From the cell containing the given text, extract its center point as [X, Y] coordinate. 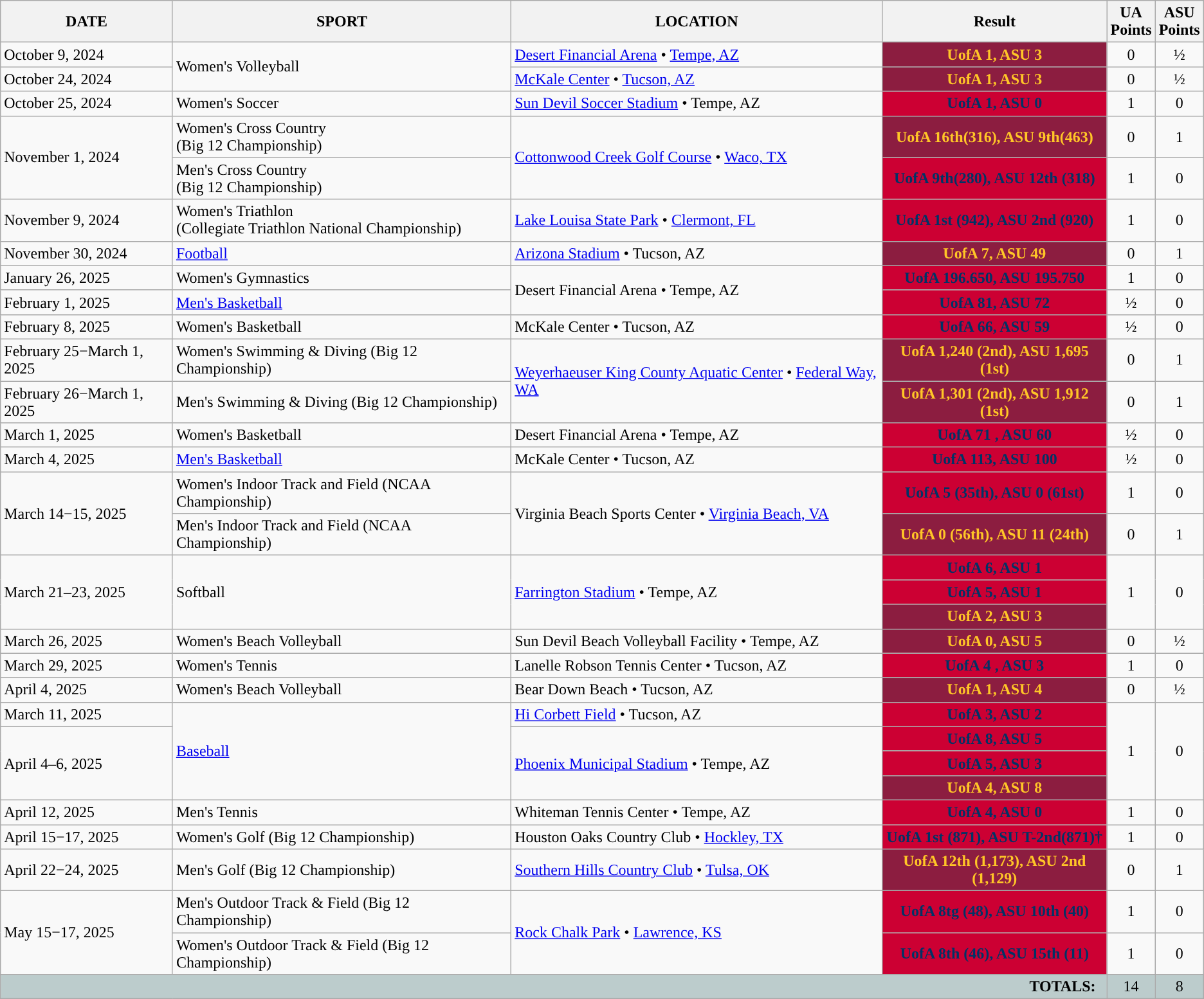
Hi Corbett Field • Tucson, AZ [697, 714]
14 [1131, 987]
Rock Chalk Park • Lawrence, KS [697, 933]
October 9, 2024 [87, 55]
Women's Indoor Track and Field (NCAA Championship) [342, 492]
Men's Indoor Track and Field (NCAA Championship) [342, 535]
UofA 66, ASU 59 [995, 327]
Houston Oaks Country Club • Hockley, TX [697, 836]
UofA 1,301 (2nd), ASU 1,912 (1st) [995, 401]
November 30, 2024 [87, 253]
March 26, 2025 [87, 641]
Women's Volleyball [342, 67]
November 9, 2024 [87, 220]
March 14−15, 2025 [87, 514]
UofA 1st (942), ASU 2nd (920) [995, 220]
May 15−17, 2025 [87, 933]
UofA 2, ASU 3 [995, 616]
UofA 196.650, ASU 195.750 [995, 278]
UofA 5, ASU 3 [995, 763]
UofA 16th(316), ASU 9th(463) [995, 136]
TOTALS: [554, 987]
Football [342, 253]
March 29, 2025 [87, 665]
UofA 1, ASU 0 [995, 104]
February 1, 2025 [87, 302]
Farrington Stadium • Tempe, AZ [697, 592]
UofA 1, ASU 4 [995, 690]
UofA 4, ASU 8 [995, 788]
Phoenix Municipal Stadium • Tempe, AZ [697, 763]
8 [1180, 987]
Virginia Beach Sports Center • Virginia Beach, VA [697, 514]
UofA 7, ASU 49 [995, 253]
Lanelle Robson Tennis Center • Tucson, AZ [697, 665]
UofA 5, ASU 1 [995, 592]
UofA 1,240 (2nd), ASU 1,695 (1st) [995, 360]
Women's Outdoor Track & Field (Big 12 Championship) [342, 954]
Men's Cross Country(Big 12 Championship) [342, 179]
Women's Soccer [342, 104]
Women's Triathlon(Collegiate Triathlon National Championship) [342, 220]
April 22−24, 2025 [87, 870]
November 1, 2024 [87, 157]
March 21–23, 2025 [87, 592]
February 25−March 1, 2025 [87, 360]
April 4, 2025 [87, 690]
Women's Swimming & Diving (Big 12 Championship) [342, 360]
March 1, 2025 [87, 435]
March 11, 2025 [87, 714]
Result [995, 22]
UofA 8tg (48), ASU 10th (40) [995, 912]
LOCATION [697, 22]
DATE [87, 22]
UofA 113, ASU 100 [995, 460]
UofA 1st (871), ASU T-2nd(871)† [995, 836]
Lake Louisa State Park • Clermont, FL [697, 220]
ASUPoints [1180, 22]
SPORT [342, 22]
Baseball [342, 751]
Women's Cross Country(Big 12 Championship) [342, 136]
Men's Tennis [342, 812]
Women's Gymnastics [342, 278]
UofA 6, ASU 1 [995, 568]
October 24, 2024 [87, 79]
UofA 81, ASU 72 [995, 302]
Arizona Stadium • Tucson, AZ [697, 253]
UAPoints [1131, 22]
Cottonwood Creek Golf Course • Waco, TX [697, 157]
Men's Golf (Big 12 Championship) [342, 870]
February 26−March 1, 2025 [87, 401]
UofA 4 , ASU 3 [995, 665]
October 25, 2024 [87, 104]
Weyerhaeuser King County Aquatic Center • Federal Way, WA [697, 381]
UofA 9th(280), ASU 12th (318) [995, 179]
January 26, 2025 [87, 278]
Men's Outdoor Track & Field (Big 12 Championship) [342, 912]
Bear Down Beach • Tucson, AZ [697, 690]
Sun Devil Beach Volleyball Facility • Tempe, AZ [697, 641]
Softball [342, 592]
Women's Golf (Big 12 Championship) [342, 836]
April 4–6, 2025 [87, 763]
Men's Swimming & Diving (Big 12 Championship) [342, 401]
UofA 5 (35th), ASU 0 (61st) [995, 492]
February 8, 2025 [87, 327]
UofA 8th (46), ASU 15th (11) [995, 954]
March 4, 2025 [87, 460]
UofA 12th (1,173), ASU 2nd (1,129) [995, 870]
UofA 71 , ASU 60 [995, 435]
UofA 4, ASU 0 [995, 812]
April 12, 2025 [87, 812]
April 15−17, 2025 [87, 836]
UofA 0 (56th), ASU 11 (24th) [995, 535]
Southern Hills Country Club • Tulsa, OK [697, 870]
UofA 3, ASU 2 [995, 714]
Sun Devil Soccer Stadium • Tempe, AZ [697, 104]
UofA 8, ASU 5 [995, 739]
Women's Tennis [342, 665]
UofA 0, ASU 5 [995, 641]
Whiteman Tennis Center • Tempe, AZ [697, 812]
